Pinpoint the cell where the given text exists, returning its (X, Y) midpoint coordinate. 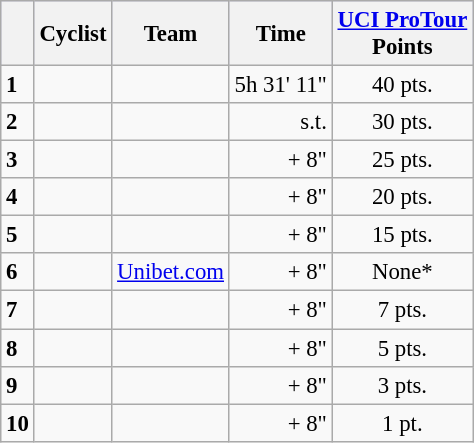
3 (18, 160)
UCI ProTourPoints (402, 34)
5 pts. (402, 348)
Time (280, 34)
Cyclist (73, 34)
Unibet.com (171, 273)
40 pts. (402, 85)
3 pts. (402, 385)
1 (18, 85)
7 (18, 310)
5 (18, 235)
25 pts. (402, 160)
30 pts. (402, 122)
s.t. (280, 122)
1 pt. (402, 423)
15 pts. (402, 235)
6 (18, 273)
8 (18, 348)
9 (18, 385)
2 (18, 122)
7 pts. (402, 310)
4 (18, 197)
5h 31' 11" (280, 85)
Team (171, 34)
10 (18, 423)
20 pts. (402, 197)
None* (402, 273)
